Extract the [X, Y] coordinate from the center of the cell holding the provided text.  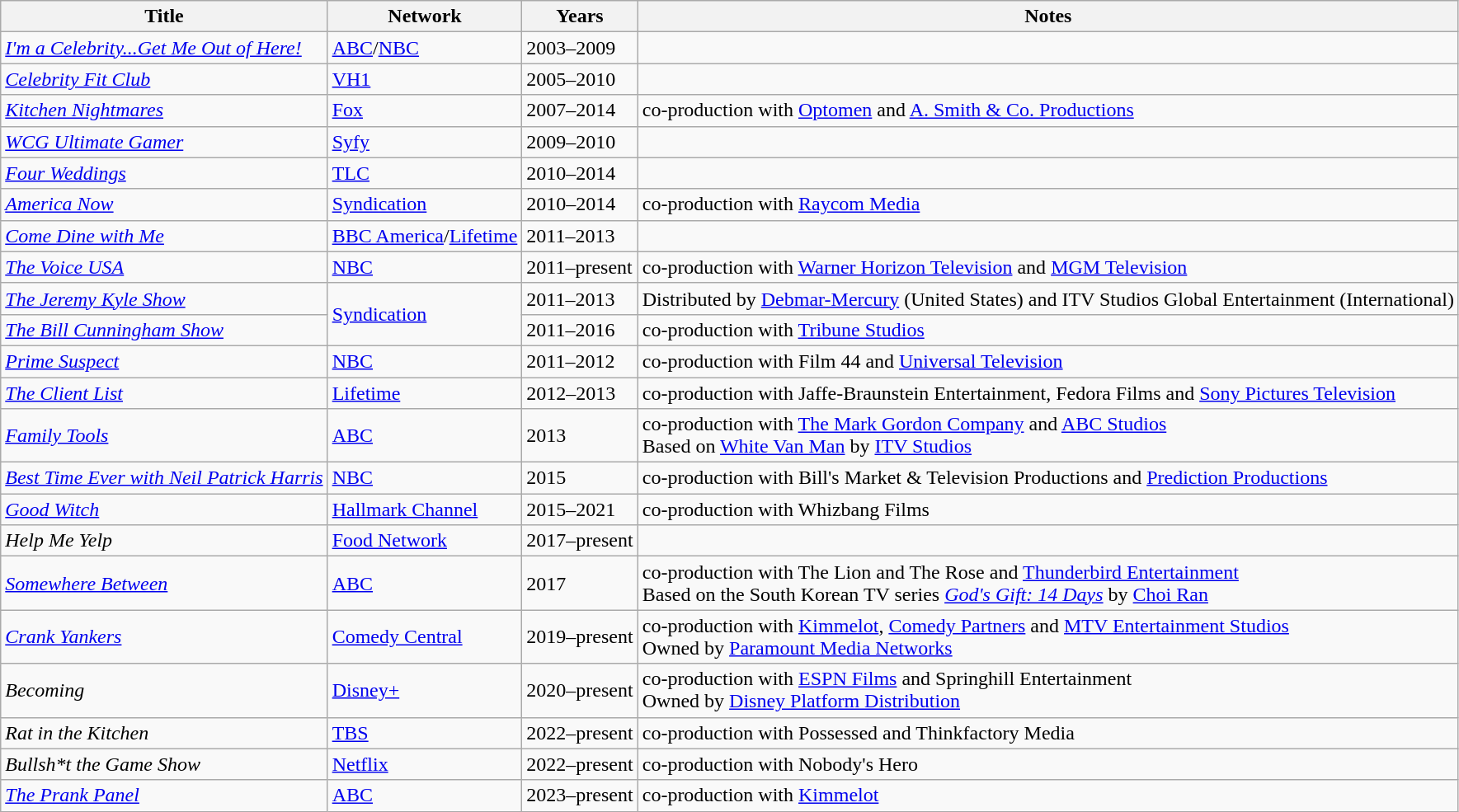
2003–2009 [580, 48]
co-production with Nobody's Hero [1047, 764]
Disney+ [425, 691]
co-production with Raycom Media [1047, 204]
2005–2010 [580, 79]
co-production with ESPN Films and Springhill EntertainmentOwned by Disney Platform Distribution [1047, 691]
co-production with Bill's Market & Television Productions and Prediction Productions [1047, 478]
co-production with Kimmelot, Comedy Partners and MTV Entertainment StudiosOwned by Paramount Media Networks [1047, 636]
2017 [580, 584]
co-production with The Mark Gordon Company and ABC StudiosBased on White Van Man by ITV Studios [1047, 435]
Distributed by Debmar-Mercury (United States) and ITV Studios Global Entertainment (International) [1047, 298]
TLC [425, 173]
co-production with Optomen and A. Smith & Co. Productions [1047, 110]
2013 [580, 435]
Years [580, 16]
The Jeremy Kyle Show [164, 298]
ABC/NBC [425, 48]
2007–2014 [580, 110]
Rat in the Kitchen [164, 733]
VH1 [425, 79]
2011–2016 [580, 330]
co-production with The Lion and The Rose and Thunderbird EntertainmentBased on the South Korean TV series God's Gift: 14 Days by Choi Ran [1047, 584]
2017–present [580, 541]
co-production with Jaffe-Braunstein Entertainment, Fedora Films and Sony Pictures Television [1047, 393]
Becoming [164, 691]
TBS [425, 733]
Bullsh*t the Game Show [164, 764]
Best Time Ever with Neil Patrick Harris [164, 478]
BBC America/Lifetime [425, 236]
2015–2021 [580, 509]
2012–2013 [580, 393]
The Voice USA [164, 267]
The Client List [164, 393]
Kitchen Nightmares [164, 110]
Netflix [425, 764]
Comedy Central [425, 636]
Title [164, 16]
Lifetime [425, 393]
co-production with Kimmelot [1047, 796]
co-production with Film 44 and Universal Television [1047, 361]
Hallmark Channel [425, 509]
2023–present [580, 796]
Good Witch [164, 509]
Celebrity Fit Club [164, 79]
2015 [580, 478]
WCG Ultimate Gamer [164, 142]
co-production with Possessed and Thinkfactory Media [1047, 733]
co-production with Tribune Studios [1047, 330]
2019–present [580, 636]
Food Network [425, 541]
2011–2012 [580, 361]
The Bill Cunningham Show [164, 330]
Come Dine with Me [164, 236]
Somewhere Between [164, 584]
2020–present [580, 691]
Family Tools [164, 435]
America Now [164, 204]
Fox [425, 110]
Four Weddings [164, 173]
Syfy [425, 142]
Crank Yankers [164, 636]
2011–present [580, 267]
Help Me Yelp [164, 541]
The Prank Panel [164, 796]
Network [425, 16]
co-production with Whizbang Films [1047, 509]
2009–2010 [580, 142]
Notes [1047, 16]
I'm a Celebrity...Get Me Out of Here! [164, 48]
Prime Suspect [164, 361]
co-production with Warner Horizon Television and MGM Television [1047, 267]
